Identify which cell holds the provided text, then report its [x, y] central coordinate. 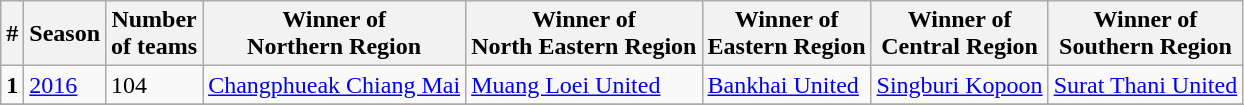
Singburi Kopoon [960, 85]
Winner of Central Region [960, 34]
Winner of Northern Region [334, 34]
Surat Thani United [1146, 85]
104 [154, 85]
Number of teams [154, 34]
Winner of North Eastern Region [584, 34]
2016 [65, 85]
Season [65, 34]
Winner of Eastern Region [786, 34]
Muang Loei United [584, 85]
1 [12, 85]
# [12, 34]
Bankhai United [786, 85]
Changphueak Chiang Mai [334, 85]
Winner of Southern Region [1146, 34]
